Output the [X, Y] coordinate of the center of the cell containing the given text.  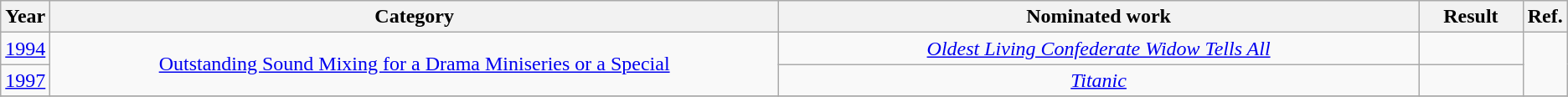
Nominated work [1098, 17]
1997 [25, 80]
Ref. [1545, 17]
Titanic [1098, 80]
Result [1471, 17]
Outstanding Sound Mixing for a Drama Miniseries or a Special [415, 64]
Year [25, 17]
Oldest Living Confederate Widow Tells All [1098, 48]
Category [415, 17]
1994 [25, 48]
